Capture the cell that displays the provided text and extract its [x, y] central coordinate. 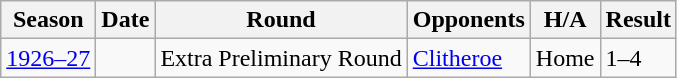
Home [565, 58]
Opponents [468, 20]
Season [48, 20]
Clitheroe [468, 58]
Extra Preliminary Round [281, 58]
Date [126, 20]
1926–27 [48, 58]
Result [638, 20]
1–4 [638, 58]
Round [281, 20]
H/A [565, 20]
